Detect which cell encompasses the target text, then output its [X, Y] center coordinate. 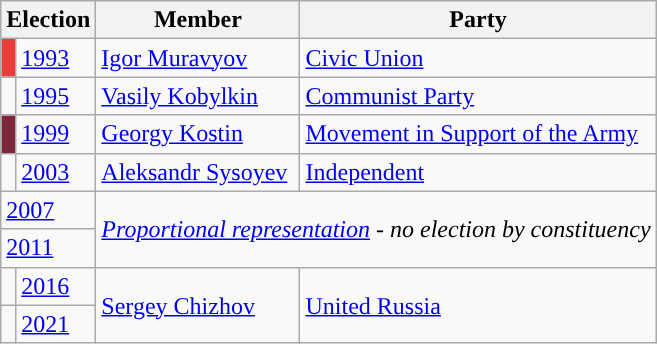
Georgy Kostin [198, 134]
Election [48, 20]
United Russia [478, 305]
2011 [48, 248]
1999 [56, 134]
Party [478, 20]
Civic Union [478, 58]
Movement in Support of the Army [478, 134]
Member [198, 20]
Communist Party [478, 96]
1993 [56, 58]
Vasily Kobylkin [198, 96]
Igor Muravyov [198, 58]
Independent [478, 172]
2007 [48, 210]
2003 [56, 172]
1995 [56, 96]
Proportional representation - no election by constituency [376, 229]
2021 [56, 324]
Aleksandr Sysoyev [198, 172]
2016 [56, 286]
Sergey Chizhov [198, 305]
